Provide the [x, y] coordinate of the cell's center where the given text is located.  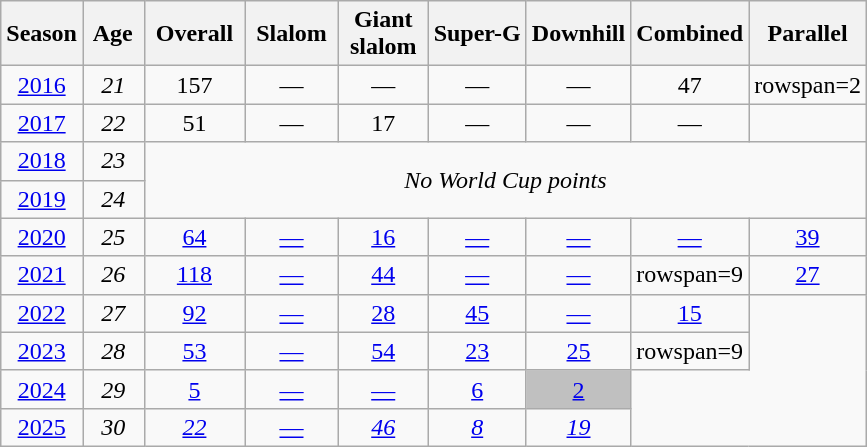
Slalom [292, 34]
92 [194, 313]
2 [578, 389]
39 [808, 237]
No World Cup points [505, 180]
157 [194, 85]
6 [477, 389]
47 [690, 85]
2023 [42, 351]
51 [194, 123]
19 [578, 427]
21 [113, 85]
24 [113, 199]
Season [42, 34]
118 [194, 275]
2016 [42, 85]
46 [383, 427]
2019 [42, 199]
44 [383, 275]
Parallel [808, 34]
8 [477, 427]
2018 [42, 161]
Combined [690, 34]
53 [194, 351]
2020 [42, 237]
30 [113, 427]
2017 [42, 123]
64 [194, 237]
5 [194, 389]
Age [113, 34]
17 [383, 123]
2025 [42, 427]
rowspan=2 [808, 85]
Giant slalom [383, 34]
54 [383, 351]
Downhill [578, 34]
2024 [42, 389]
2021 [42, 275]
26 [113, 275]
45 [477, 313]
2022 [42, 313]
29 [113, 389]
15 [690, 313]
16 [383, 237]
Overall [194, 34]
Super-G [477, 34]
